Scan for the cell matching the given text and deliver its (X, Y) coordinate at center. 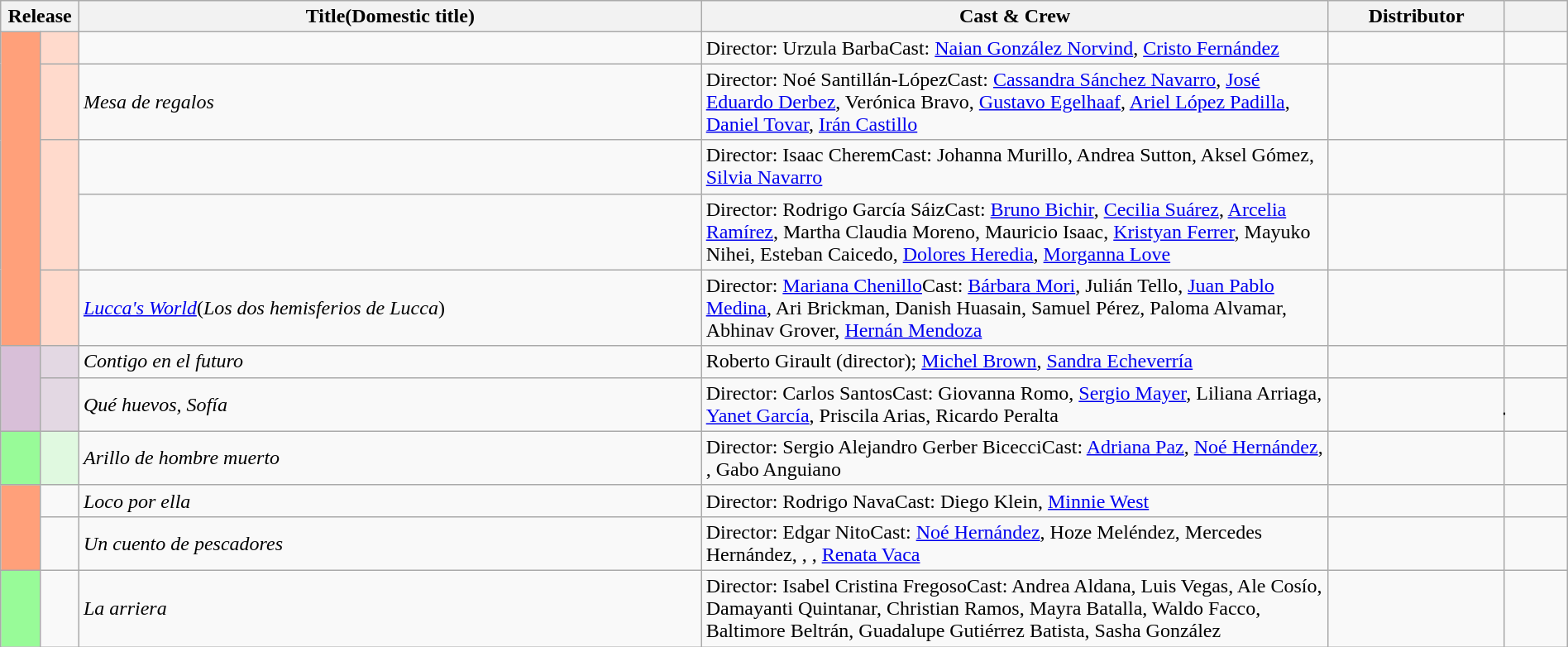
̣ (1536, 404)
Cast & Crew (1015, 17)
Director: Sergio Alejandro Gerber BicecciCast: Adriana Paz, Noé Hernández, , Gabo Anguiano (1015, 458)
Lucca's World(Los dos hemisferios de Lucca) (390, 308)
Contigo en el futuro (390, 362)
Qué huevos, Sofía (390, 404)
Loco por ella (390, 501)
Director: Isaac CheremCast: Johanna Murillo, Andrea Sutton, Aksel Gómez, Silvia Navarro (1015, 167)
Director: Edgar NitoCast: Noé Hernández, Hoze Meléndez, Mercedes Hernández, , , Renata Vaca (1015, 543)
Release (40, 17)
La arriera (390, 608)
Roberto Girault (director); Michel Brown, Sandra Echeverría (1015, 362)
Un cuento de pescadores (390, 543)
Distributor (1417, 17)
Title(Domestic title) (390, 17)
Director: Rodrigo NavaCast: Diego Klein, Minnie West (1015, 501)
Director: Carlos SantosCast: Giovanna Romo, Sergio Mayer, Liliana Arriaga, Yanet García, Priscila Arias, Ricardo Peralta (1015, 404)
Mesa de regalos (390, 102)
Director: Urzula BarbaCast: Naian González Norvind, Cristo Fernández (1015, 48)
Arillo de hombre muerto (390, 458)
